Scan for the cell matching the given text and deliver its (x, y) coordinate at center. 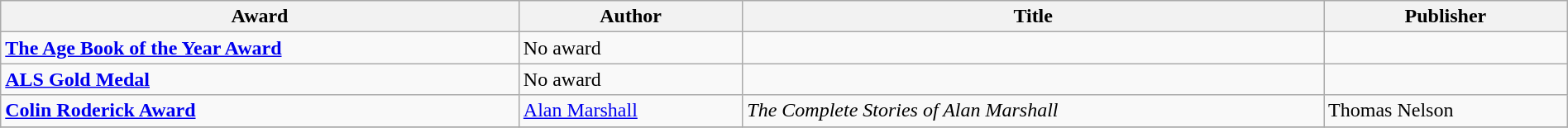
Publisher (1446, 17)
ALS Gold Medal (260, 79)
Author (630, 17)
Award (260, 17)
Colin Roderick Award (260, 111)
The Complete Stories of Alan Marshall (1034, 111)
Alan Marshall (630, 111)
Thomas Nelson (1446, 111)
The Age Book of the Year Award (260, 48)
Title (1034, 17)
